Capture the cell that displays the provided text and extract its (X, Y) central coordinate. 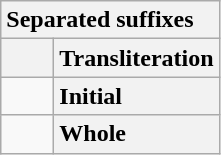
Whole (136, 134)
Separated suffixes (110, 20)
Transliteration (136, 58)
Initial (136, 96)
